Detect which cell encompasses the target text, then output its [X, Y] center coordinate. 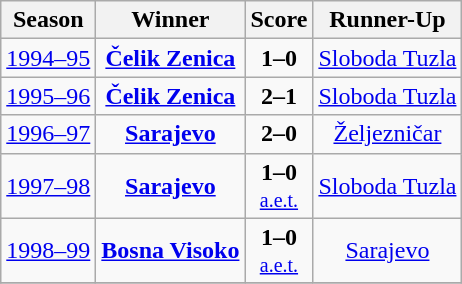
2–0 [279, 134]
Runner-Up [388, 20]
2–1 [279, 96]
1997–98 [48, 186]
Winner [170, 20]
1994–95 [48, 58]
1998–99 [48, 250]
Score [279, 20]
Season [48, 20]
Bosna Visoko [170, 250]
Željezničar [388, 134]
1–0 [279, 58]
1995–96 [48, 96]
1996–97 [48, 134]
